Return (x, y) of the center of cell containing provided text 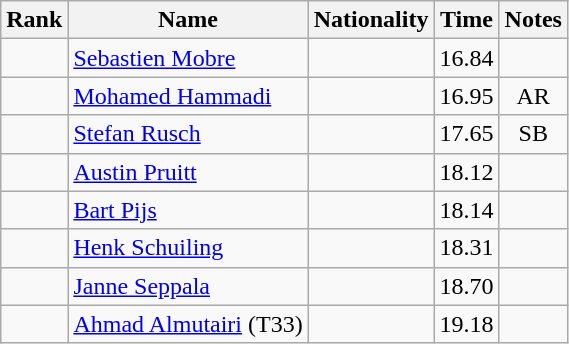
SB (533, 134)
Name (188, 20)
18.70 (466, 286)
Henk Schuiling (188, 248)
Rank (34, 20)
Notes (533, 20)
Bart Pijs (188, 210)
Sebastien Mobre (188, 58)
Ahmad Almutairi (T33) (188, 324)
Time (466, 20)
Nationality (371, 20)
AR (533, 96)
16.84 (466, 58)
16.95 (466, 96)
Mohamed Hammadi (188, 96)
18.14 (466, 210)
19.18 (466, 324)
Stefan Rusch (188, 134)
Austin Pruitt (188, 172)
Janne Seppala (188, 286)
17.65 (466, 134)
18.31 (466, 248)
18.12 (466, 172)
